Provide the [x, y] coordinate of the cell's center where the given text is located.  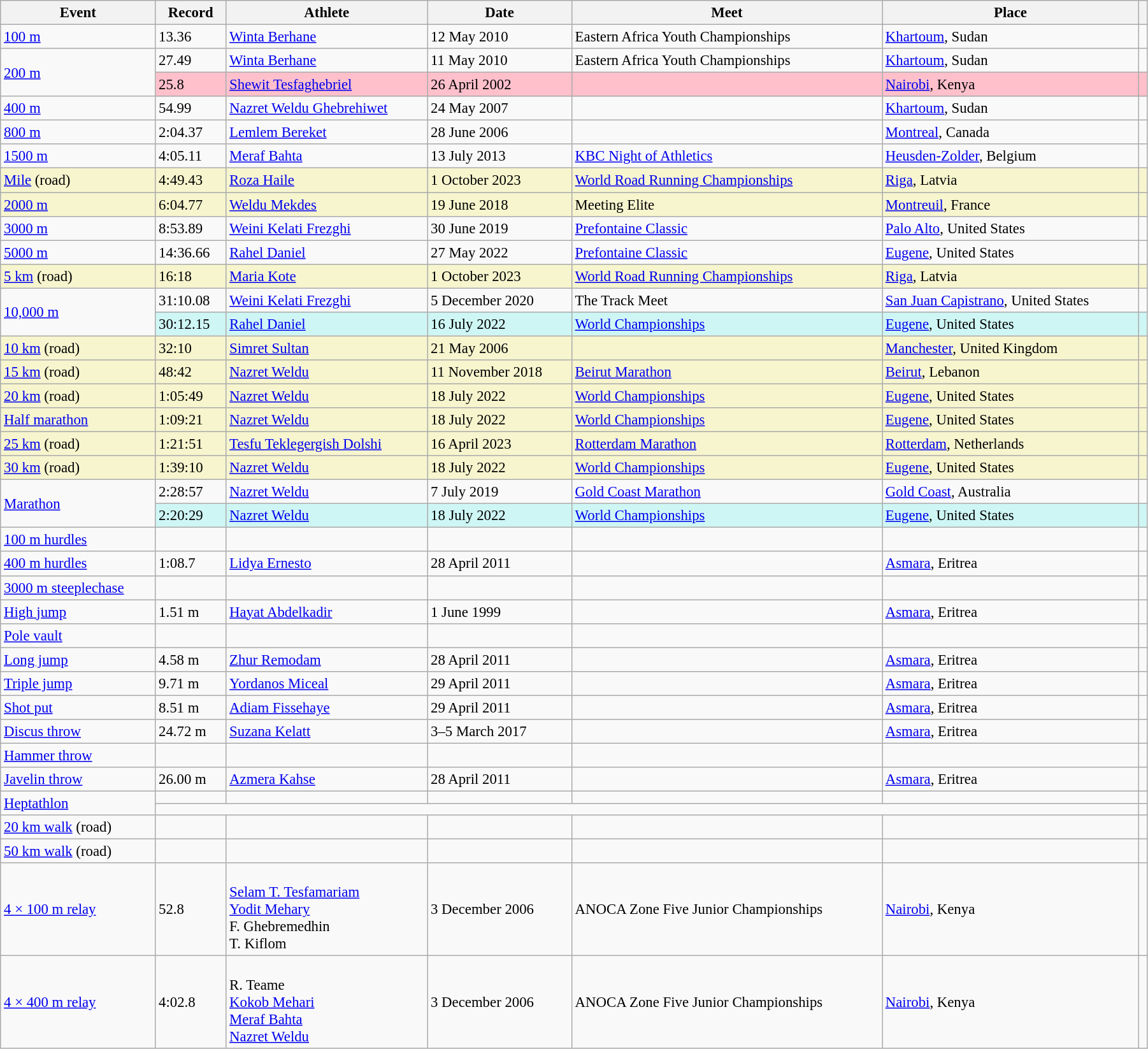
Montreal, Canada [1010, 133]
24 May 2007 [499, 108]
Heptathlon [78, 804]
10 km (road) [78, 348]
12 May 2010 [499, 37]
Event [78, 13]
Half marathon [78, 420]
10,000 m [78, 312]
Roza Haile [327, 180]
Lemlem Bereket [327, 133]
Gold Coast Marathon [726, 492]
Date [499, 13]
20 km (road) [78, 396]
Suzana Kelatt [327, 732]
Nazret Weldu Ghebrehiwet [327, 108]
1:08.7 [191, 564]
27.49 [191, 61]
30 km (road) [78, 468]
11 November 2018 [499, 372]
6:04.77 [191, 205]
1 June 1999 [499, 612]
Hayat Abdelkadir [327, 612]
Adiam Fissehaye [327, 707]
400 m [78, 108]
8:53.89 [191, 228]
28 June 2006 [499, 133]
26.00 m [191, 779]
Long jump [78, 660]
Hammer throw [78, 755]
4:02.8 [191, 1002]
21 May 2006 [499, 348]
Manchester, United Kingdom [1010, 348]
Maria Kote [327, 276]
400 m hurdles [78, 564]
High jump [78, 612]
1:09:21 [191, 420]
25.8 [191, 85]
Javelin throw [78, 779]
Record [191, 13]
Azmera Kahse [327, 779]
4:49.43 [191, 180]
1:05:49 [191, 396]
11 May 2010 [499, 61]
The Track Meet [726, 300]
14:36.66 [191, 252]
13 July 2013 [499, 156]
100 m hurdles [78, 540]
1:21:51 [191, 444]
48:42 [191, 372]
15 km (road) [78, 372]
San Juan Capistrano, United States [1010, 300]
Meet [726, 13]
4 × 100 m relay [78, 909]
1500 m [78, 156]
R. TeameKokob MehariMeraf BahtaNazret Weldu [327, 1002]
24.72 m [191, 732]
Athlete [327, 13]
5000 m [78, 252]
Discus throw [78, 732]
Heusden-Zolder, Belgium [1010, 156]
Marathon [78, 503]
Mile (road) [78, 180]
Zhur Remodam [327, 660]
19 June 2018 [499, 205]
30:12.15 [191, 324]
3000 m [78, 228]
Rotterdam Marathon [726, 444]
Simret Sultan [327, 348]
31:10.08 [191, 300]
13.36 [191, 37]
Selam T. TesfamariamYodit MeharyF. GhebremedhinT. Kiflom [327, 909]
20 km walk (road) [78, 827]
8.51 m [191, 707]
4 × 400 m relay [78, 1002]
100 m [78, 37]
800 m [78, 133]
200 m [78, 73]
4.58 m [191, 660]
Lidya Ernesto [327, 564]
5 km (road) [78, 276]
4:05.11 [191, 156]
52.8 [191, 909]
54.99 [191, 108]
Montreuil, France [1010, 205]
Weldu Mekdes [327, 205]
27 May 2022 [499, 252]
26 April 2002 [499, 85]
16 April 2023 [499, 444]
2:04.37 [191, 133]
Triple jump [78, 684]
50 km walk (road) [78, 851]
25 km (road) [78, 444]
32:10 [191, 348]
3000 m steeplechase [78, 588]
Rotterdam, Netherlands [1010, 444]
16:18 [191, 276]
2:20:29 [191, 516]
2000 m [78, 205]
Yordanos Miceal [327, 684]
7 July 2019 [499, 492]
16 July 2022 [499, 324]
30 June 2019 [499, 228]
1.51 m [191, 612]
5 December 2020 [499, 300]
3–5 March 2017 [499, 732]
Shewit Tesfaghebriel [327, 85]
KBC Night of Athletics [726, 156]
1:39:10 [191, 468]
9.71 m [191, 684]
Gold Coast, Australia [1010, 492]
2:28:57 [191, 492]
Palo Alto, United States [1010, 228]
Beirut, Lebanon [1010, 372]
Place [1010, 13]
Beirut Marathon [726, 372]
Meeting Elite [726, 205]
Pole vault [78, 635]
Shot put [78, 707]
Tesfu Teklegergish Dolshi [327, 444]
Meraf Bahta [327, 156]
